Extract the (x, y) coordinate from the center of the cell holding the provided text.  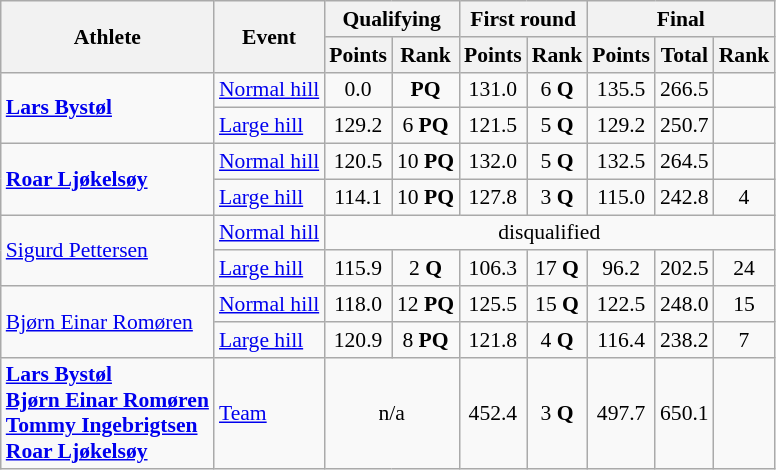
114.1 (358, 197)
120.5 (358, 162)
135.5 (621, 90)
PQ (426, 90)
24 (744, 269)
250.7 (684, 126)
121.8 (493, 340)
238.2 (684, 340)
120.9 (358, 340)
Qualifying (392, 19)
127.8 (493, 197)
Roar Ljøkelsøy (108, 180)
242.8 (684, 197)
131.0 (493, 90)
Sigurd Pettersen (108, 250)
First round (523, 19)
15 (744, 304)
264.5 (684, 162)
132.5 (621, 162)
6 Q (558, 90)
121.5 (493, 126)
6 PQ (426, 126)
96.2 (621, 269)
2 Q (426, 269)
7 (744, 340)
n/a (392, 413)
4 Q (558, 340)
Final (680, 19)
266.5 (684, 90)
Athlete (108, 36)
15 Q (558, 304)
0.0 (358, 90)
452.4 (493, 413)
125.5 (493, 304)
115.0 (621, 197)
8 PQ (426, 340)
17 Q (558, 269)
115.9 (358, 269)
650.1 (684, 413)
122.5 (621, 304)
202.5 (684, 269)
12 PQ (426, 304)
4 (744, 197)
106.3 (493, 269)
Lars BystølBjørn Einar RomørenTommy IngebrigtsenRoar Ljøkelsøy (108, 413)
132.0 (493, 162)
Lars Bystøl (108, 108)
Total (684, 55)
Event (269, 36)
Bjørn Einar Romøren (108, 322)
497.7 (621, 413)
116.4 (621, 340)
disqualified (549, 233)
118.0 (358, 304)
248.0 (684, 304)
Team (269, 413)
